Provide the (X, Y) coordinate of the cell's center where the given text is located.  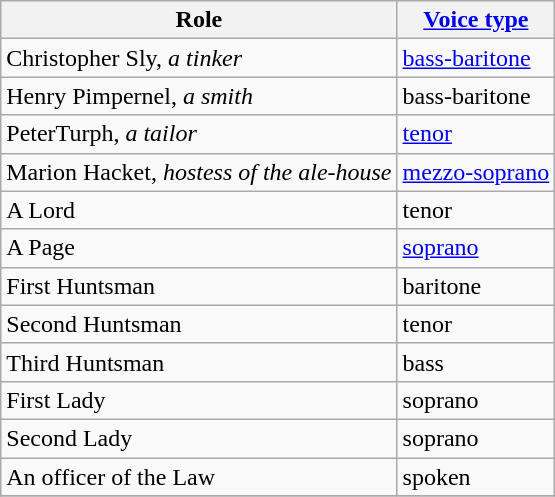
First Lady (199, 400)
baritone (476, 286)
Henry Pimpernel, a smith (199, 96)
Second Huntsman (199, 324)
Voice type (476, 20)
First Huntsman (199, 286)
Role (199, 20)
Third Huntsman (199, 362)
mezzo-soprano (476, 172)
Christopher Sly, a tinker (199, 58)
An officer of the Law (199, 477)
bass (476, 362)
A Lord (199, 210)
PeterTurph, a tailor (199, 134)
A Page (199, 248)
spoken (476, 477)
Marion Hacket, hostess of the ale-house (199, 172)
Second Lady (199, 438)
